Find where the given text appears and provide that cell's center as (x, y) coordinate. 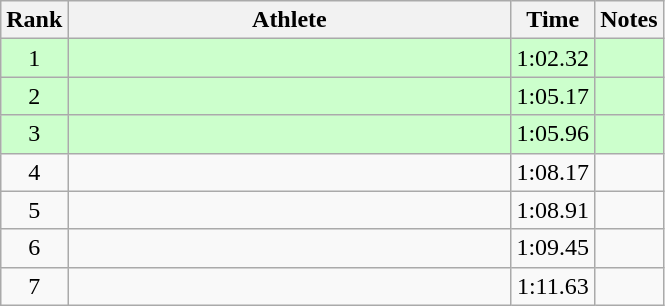
1:08.17 (553, 172)
7 (34, 286)
1 (34, 58)
3 (34, 134)
1:05.96 (553, 134)
1:09.45 (553, 248)
2 (34, 96)
6 (34, 248)
Time (553, 20)
1:02.32 (553, 58)
Notes (629, 20)
Rank (34, 20)
5 (34, 210)
4 (34, 172)
1:05.17 (553, 96)
1:11.63 (553, 286)
1:08.91 (553, 210)
Athlete (290, 20)
